Detect which cell encompasses the target text, then output its (x, y) center coordinate. 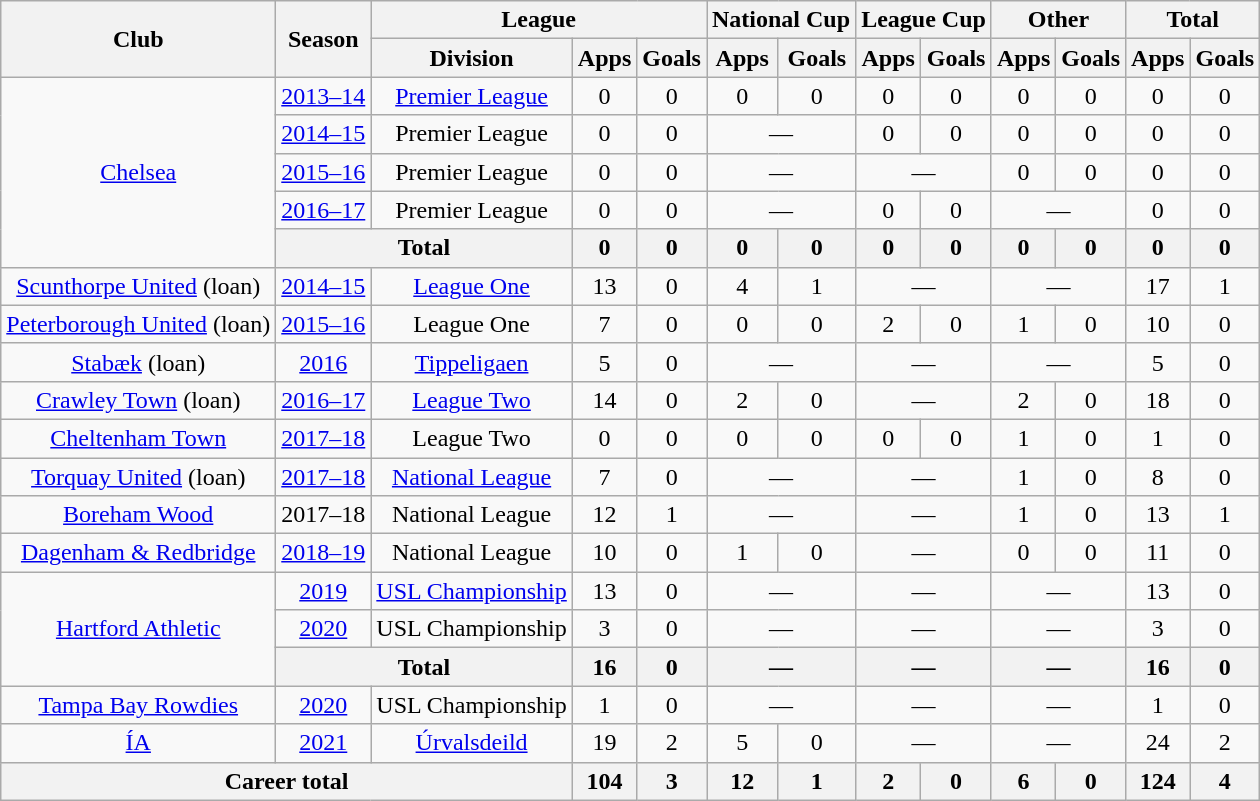
Dagenham & Redbridge (138, 553)
17 (1158, 286)
Úrvalsdeild (472, 743)
Career total (287, 781)
Cheltenham Town (138, 438)
2016 (324, 362)
124 (1158, 781)
8 (1158, 477)
Torquay United (loan) (138, 477)
Scunthorpe United (loan) (138, 286)
14 (604, 400)
Crawley Town (loan) (138, 400)
ÍA (138, 743)
Division (472, 58)
Other (1058, 20)
Tippeligaen (472, 362)
Tampa Bay Rowdies (138, 705)
Club (138, 39)
2018–19 (324, 553)
Peterborough United (loan) (138, 324)
24 (1158, 743)
National Cup (780, 20)
Season (324, 39)
2021 (324, 743)
19 (604, 743)
11 (1158, 553)
2019 (324, 591)
6 (1023, 781)
104 (604, 781)
2013–14 (324, 96)
Stabæk (loan) (138, 362)
Hartford Athletic (138, 629)
League Cup (924, 20)
Boreham Wood (138, 515)
Chelsea (138, 172)
League (539, 20)
18 (1158, 400)
